Scan for the cell matching the given text and deliver its [X, Y] coordinate at center. 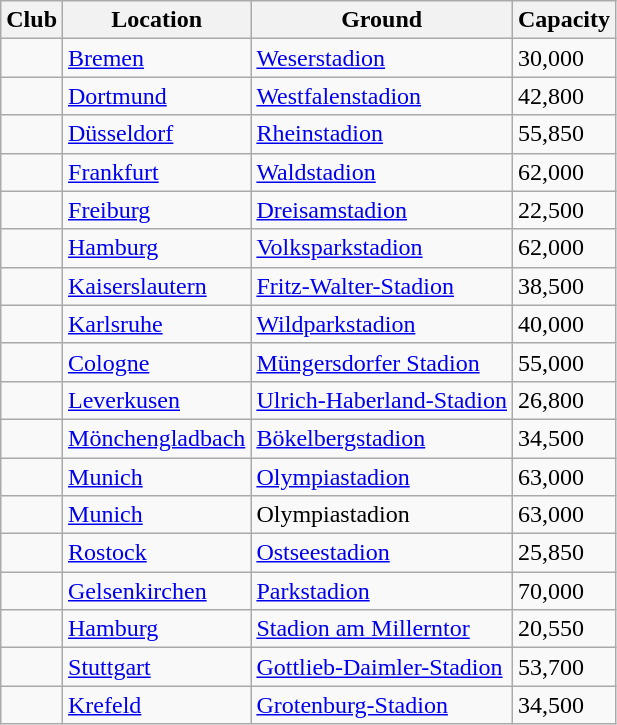
Grotenburg-Stadion [382, 705]
Weserstadion [382, 58]
Gelsenkirchen [157, 591]
55,000 [564, 362]
Ostseestadion [382, 553]
Location [157, 20]
38,500 [564, 286]
Rostock [157, 553]
Müngersdorfer Stadion [382, 362]
Dortmund [157, 96]
Westfalenstadion [382, 96]
Fritz-Walter-Stadion [382, 286]
Frankfurt [157, 172]
Club [32, 20]
Gottlieb-Daimler-Stadion [382, 667]
Wildparkstadion [382, 324]
Volksparkstadion [382, 248]
Rheinstadion [382, 134]
22,500 [564, 210]
Mönchengladbach [157, 438]
Ulrich-Haberland-Stadion [382, 400]
Ground [382, 20]
Waldstadion [382, 172]
Capacity [564, 20]
30,000 [564, 58]
Stadion am Millerntor [382, 629]
25,850 [564, 553]
Freiburg [157, 210]
Kaiserslautern [157, 286]
Dreisamstadion [382, 210]
Bremen [157, 58]
Cologne [157, 362]
Stuttgart [157, 667]
55,850 [564, 134]
42,800 [564, 96]
Krefeld [157, 705]
53,700 [564, 667]
Düsseldorf [157, 134]
40,000 [564, 324]
Bökelbergstadion [382, 438]
Leverkusen [157, 400]
Karlsruhe [157, 324]
26,800 [564, 400]
70,000 [564, 591]
Parkstadion [382, 591]
20,550 [564, 629]
